Return the [X, Y] coordinate for the center point of the cell that contains the specified text.  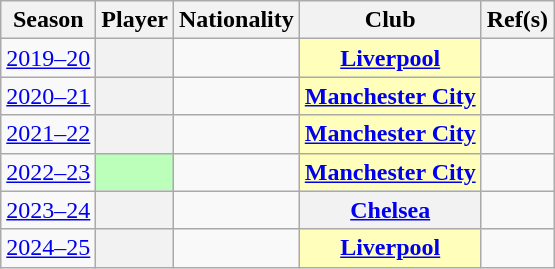
Nationality [237, 20]
2021–22 [48, 134]
2019–20 [48, 58]
Ref(s) [517, 20]
2023–24 [48, 210]
Season [48, 20]
2020–21 [48, 96]
Club [390, 20]
Player [135, 20]
2024–25 [48, 248]
Chelsea [390, 210]
2022–23 [48, 172]
